Detect which cell encompasses the target text, then output its [X, Y] center coordinate. 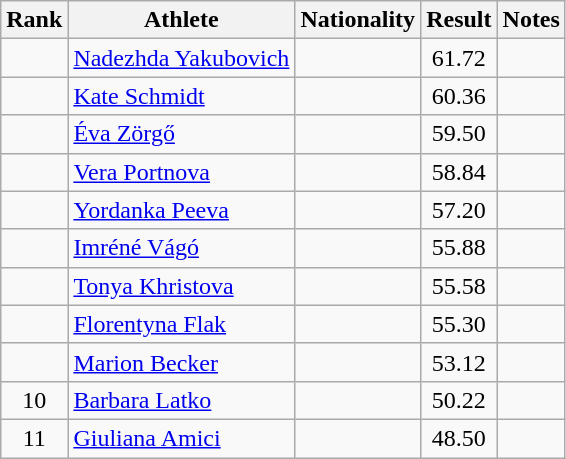
Rank [34, 20]
Nationality [358, 20]
Notes [531, 20]
57.20 [459, 210]
50.22 [459, 400]
Florentyna Flak [182, 324]
55.58 [459, 286]
Result [459, 20]
60.36 [459, 96]
Yordanka Peeva [182, 210]
55.88 [459, 248]
55.30 [459, 324]
Tonya Khristova [182, 286]
10 [34, 400]
Vera Portnova [182, 172]
Marion Becker [182, 362]
Imréné Vágó [182, 248]
59.50 [459, 134]
Éva Zörgő [182, 134]
48.50 [459, 438]
11 [34, 438]
Barbara Latko [182, 400]
Nadezhda Yakubovich [182, 58]
53.12 [459, 362]
61.72 [459, 58]
Giuliana Amici [182, 438]
Athlete [182, 20]
58.84 [459, 172]
Kate Schmidt [182, 96]
